Determine the [X, Y] coordinate at the center of the cell enclosing the given text.  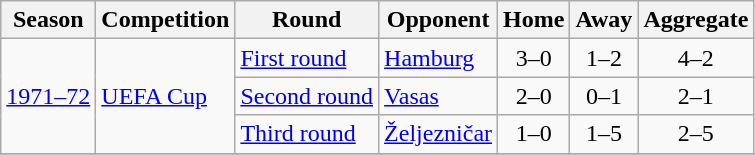
Željezničar [438, 134]
Season [48, 20]
Vasas [438, 96]
2–5 [696, 134]
Aggregate [696, 20]
1–0 [534, 134]
Competition [166, 20]
Opponent [438, 20]
2–1 [696, 96]
UEFA Cup [166, 96]
1–5 [604, 134]
Hamburg [438, 58]
2–0 [534, 96]
Third round [307, 134]
First round [307, 58]
Round [307, 20]
0–1 [604, 96]
1971–72 [48, 96]
1–2 [604, 58]
3–0 [534, 58]
4–2 [696, 58]
Away [604, 20]
Second round [307, 96]
Home [534, 20]
